Detect which cell encompasses the target text, then output its (x, y) center coordinate. 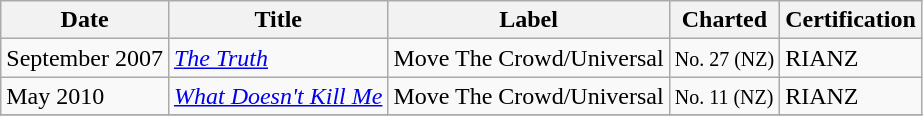
Title (278, 20)
Certification (851, 20)
What Doesn't Kill Me (278, 96)
Label (528, 20)
Date (85, 20)
No. 11 (NZ) (724, 96)
No. 27 (NZ) (724, 58)
May 2010 (85, 96)
The Truth (278, 58)
September 2007 (85, 58)
Charted (724, 20)
